Return the [X, Y] coordinate for the center point of the cell that contains the specified text.  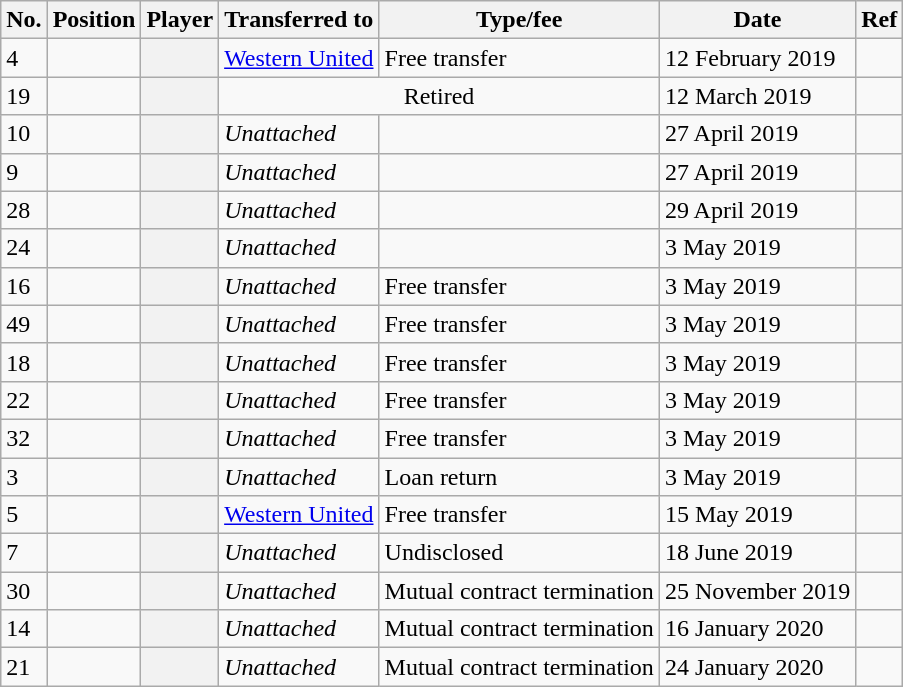
3 [24, 477]
10 [24, 134]
9 [24, 172]
16 [24, 286]
Position [94, 20]
18 [24, 362]
12 March 2019 [757, 96]
No. [24, 20]
4 [24, 58]
7 [24, 553]
21 [24, 667]
Ref [880, 20]
28 [24, 210]
24 [24, 248]
14 [24, 629]
Loan return [519, 477]
5 [24, 515]
Player [180, 20]
22 [24, 400]
30 [24, 591]
32 [24, 438]
19 [24, 96]
15 May 2019 [757, 515]
49 [24, 324]
25 November 2019 [757, 591]
Date [757, 20]
Retired [440, 96]
24 January 2020 [757, 667]
12 February 2019 [757, 58]
16 January 2020 [757, 629]
Type/fee [519, 20]
Undisclosed [519, 553]
18 June 2019 [757, 553]
29 April 2019 [757, 210]
Transferred to [299, 20]
